Determine the [X, Y] coordinate at the center of the cell enclosing the given text.  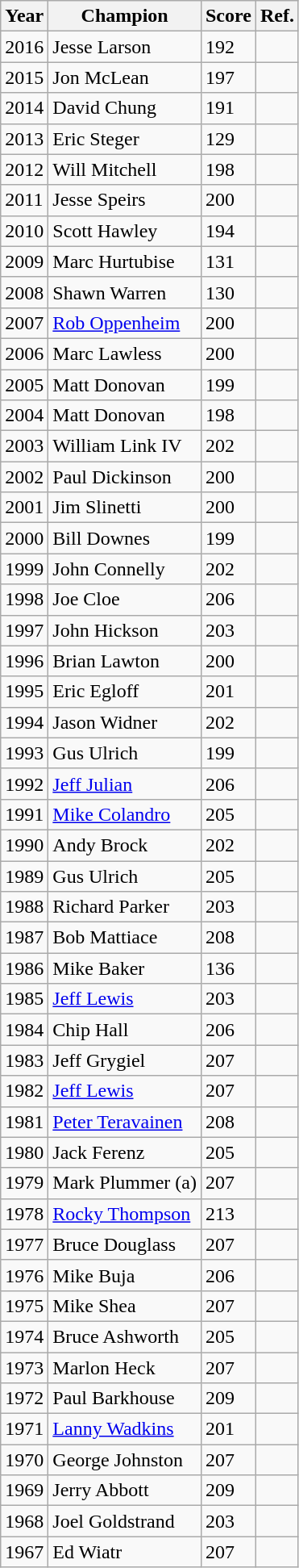
Joel Goldstrand [125, 1521]
Bob Mattiace [125, 938]
John Hickson [125, 630]
1998 [24, 600]
Shawn Warren [125, 292]
2008 [24, 292]
1971 [24, 1429]
Chip Hall [125, 1030]
2012 [24, 169]
1986 [24, 968]
2006 [24, 353]
Scott Hawley [125, 231]
Champion [125, 16]
2016 [24, 47]
1992 [24, 784]
2004 [24, 416]
Jack Ferenz [125, 1152]
1990 [24, 845]
1973 [24, 1368]
194 [228, 231]
1991 [24, 814]
2009 [24, 261]
Jesse Larson [125, 47]
2005 [24, 385]
2011 [24, 200]
Mark Plummer (a) [125, 1183]
Marc Lawless [125, 353]
131 [228, 261]
1994 [24, 722]
Paul Barkhouse [125, 1399]
Jim Slinetti [125, 508]
Jeff Julian [125, 784]
1989 [24, 876]
Jon McLean [125, 77]
Mike Buja [125, 1275]
2015 [24, 77]
1970 [24, 1460]
Brian Lawton [125, 661]
1978 [24, 1214]
Will Mitchell [125, 169]
Ed Wiatr [125, 1552]
1981 [24, 1122]
1999 [24, 569]
1987 [24, 938]
Score [228, 16]
Year [24, 16]
Jason Widner [125, 722]
Rocky Thompson [125, 1214]
Andy Brock [125, 845]
1979 [24, 1183]
1968 [24, 1521]
1996 [24, 661]
Bruce Ashworth [125, 1336]
2013 [24, 139]
Mike Shea [125, 1306]
1975 [24, 1306]
1976 [24, 1275]
2001 [24, 508]
George Johnston [125, 1460]
1972 [24, 1399]
129 [228, 139]
197 [228, 77]
Ref. [277, 16]
1980 [24, 1152]
William Link IV [125, 446]
David Chung [125, 108]
213 [228, 1214]
Eric Egloff [125, 692]
1983 [24, 1060]
1969 [24, 1491]
1967 [24, 1552]
Bill Downes [125, 538]
1977 [24, 1244]
Jerry Abbott [125, 1491]
Jeff Grygiel [125, 1060]
Marc Hurtubise [125, 261]
Mike Baker [125, 968]
1984 [24, 1030]
2000 [24, 538]
2003 [24, 446]
Mike Colandro [125, 814]
130 [228, 292]
Eric Steger [125, 139]
Bruce Douglass [125, 1244]
John Connelly [125, 569]
2014 [24, 108]
Lanny Wadkins [125, 1429]
Marlon Heck [125, 1368]
1995 [24, 692]
136 [228, 968]
Rob Oppenheim [125, 323]
Richard Parker [125, 907]
192 [228, 47]
2002 [24, 477]
2007 [24, 323]
Paul Dickinson [125, 477]
1985 [24, 999]
Joe Cloe [125, 600]
2010 [24, 231]
191 [228, 108]
Peter Teravainen [125, 1122]
1997 [24, 630]
1993 [24, 753]
1988 [24, 907]
1982 [24, 1091]
Jesse Speirs [125, 200]
1974 [24, 1336]
